Pinpoint the cell where the given text exists, returning its [X, Y] midpoint coordinate. 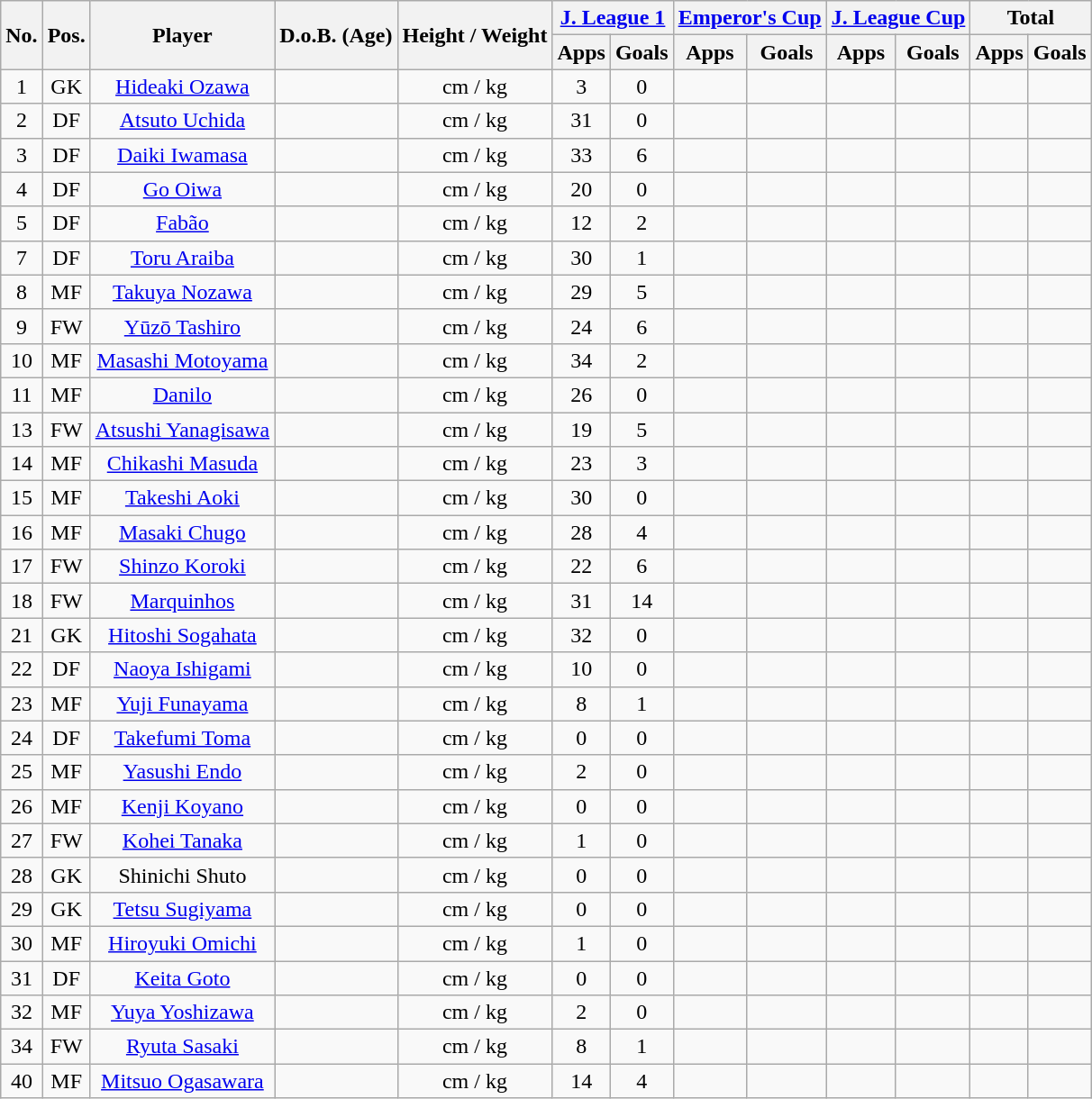
Yūzō Tashiro [182, 326]
15 [22, 498]
Yasushi Endo [182, 772]
Chikashi Masuda [182, 464]
Shinzo Koroki [182, 567]
Atsushi Yanagisawa [182, 430]
Mitsuo Ogasawara [182, 1081]
Fabão [182, 223]
25 [22, 772]
Takeshi Aoki [182, 498]
Masaki Chugo [182, 532]
40 [22, 1081]
Takuya Nozawa [182, 292]
J. League 1 [613, 18]
Go Oiwa [182, 189]
Kenji Koyano [182, 806]
Shinichi Shuto [182, 875]
27 [22, 840]
Atsuto Uchida [182, 121]
20 [581, 189]
7 [22, 258]
Naoya Ishigami [182, 669]
Masashi Motoyama [182, 360]
Hideaki Ozawa [182, 86]
9 [22, 326]
Height / Weight [475, 35]
Yuji Funayama [182, 704]
Total [1031, 18]
Takefumi Toma [182, 738]
33 [581, 155]
Hiroyuki Omichi [182, 943]
17 [22, 567]
16 [22, 532]
11 [22, 395]
Emperor's Cup [750, 18]
Hitoshi Sogahata [182, 635]
Ryuta Sasaki [182, 1047]
19 [581, 430]
Danilo [182, 395]
Player [182, 35]
Marquinhos [182, 601]
No. [22, 35]
J. League Cup [898, 18]
12 [581, 223]
Tetsu Sugiyama [182, 909]
13 [22, 430]
Yuya Yoshizawa [182, 1013]
Pos. [67, 35]
Daiki Iwamasa [182, 155]
Toru Araiba [182, 258]
Keita Goto [182, 977]
D.o.B. (Age) [336, 35]
Kohei Tanaka [182, 840]
21 [22, 635]
18 [22, 601]
